Return the (x, y) coordinate for the center point of the cell that contains the specified text.  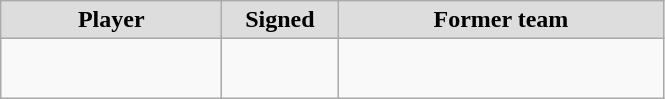
Player (112, 20)
Former team (501, 20)
Signed (280, 20)
